Output the [X, Y] coordinate of the center of the cell containing the given text.  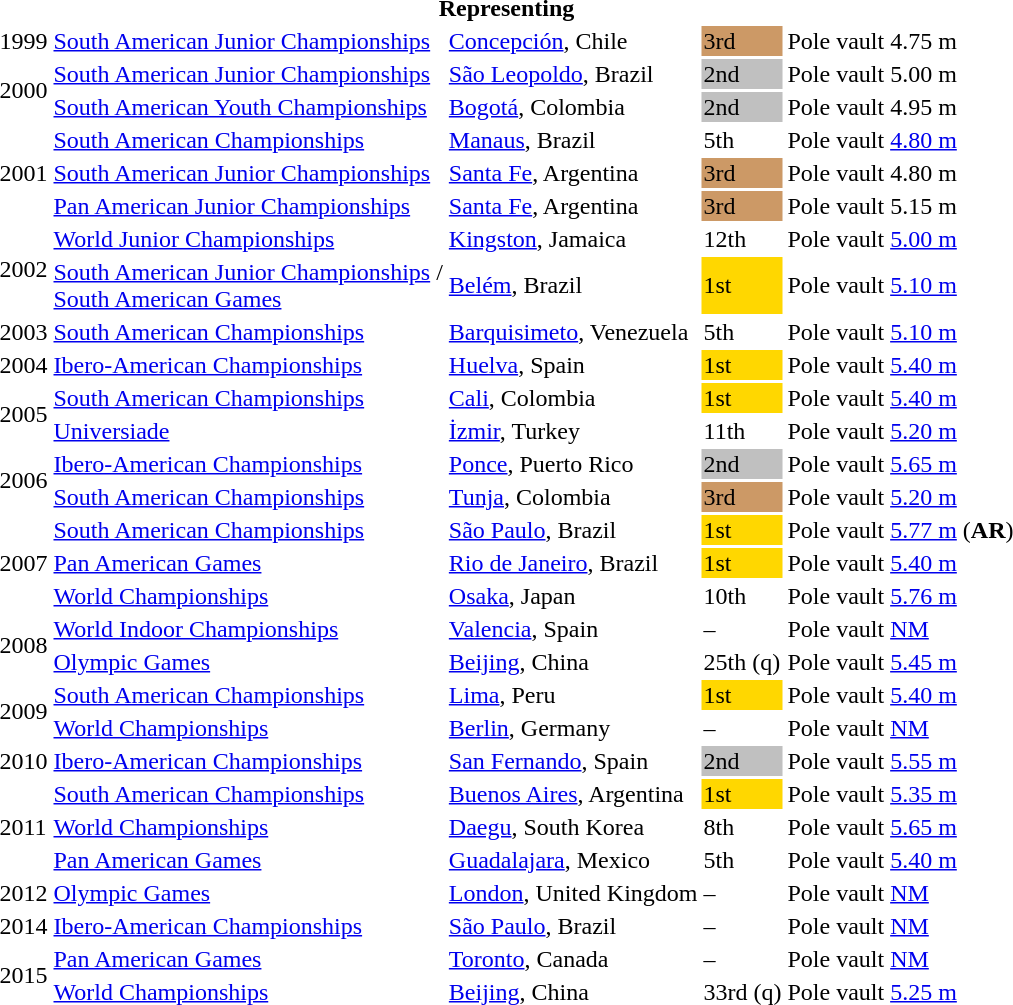
İzmir, Turkey [573, 431]
World Indoor Championships [248, 629]
Huelva, Spain [573, 365]
Guadalajara, Mexico [573, 860]
World Junior Championships [248, 239]
Concepción, Chile [573, 41]
Lima, Peru [573, 695]
Cali, Colombia [573, 398]
Manaus, Brazil [573, 140]
Toronto, Canada [573, 959]
Barquisimeto, Venezuela [573, 332]
25th (q) [742, 662]
Daegu, South Korea [573, 827]
Beijing, China [573, 662]
Universiade [248, 431]
Valencia, Spain [573, 629]
Berlin, Germany [573, 728]
Pan American Junior Championships [248, 206]
10th [742, 596]
12th [742, 239]
Buenos Aires, Argentina [573, 794]
Osaka, Japan [573, 596]
Rio de Janeiro, Brazil [573, 563]
8th [742, 827]
Tunja, Colombia [573, 497]
Kingston, Jamaica [573, 239]
Ponce, Puerto Rico [573, 464]
Bogotá, Colombia [573, 107]
São Leopoldo, Brazil [573, 74]
11th [742, 431]
San Fernando, Spain [573, 761]
South American Junior Championships / South American Games [248, 286]
South American Youth Championships [248, 107]
Belém, Brazil [573, 286]
London, United Kingdom [573, 893]
